Identify which cell holds the provided text, then report its (x, y) central coordinate. 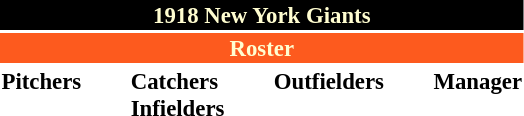
Roster (262, 48)
1918 New York Giants (262, 15)
